From the cell containing the given text, extract its center point as (X, Y) coordinate. 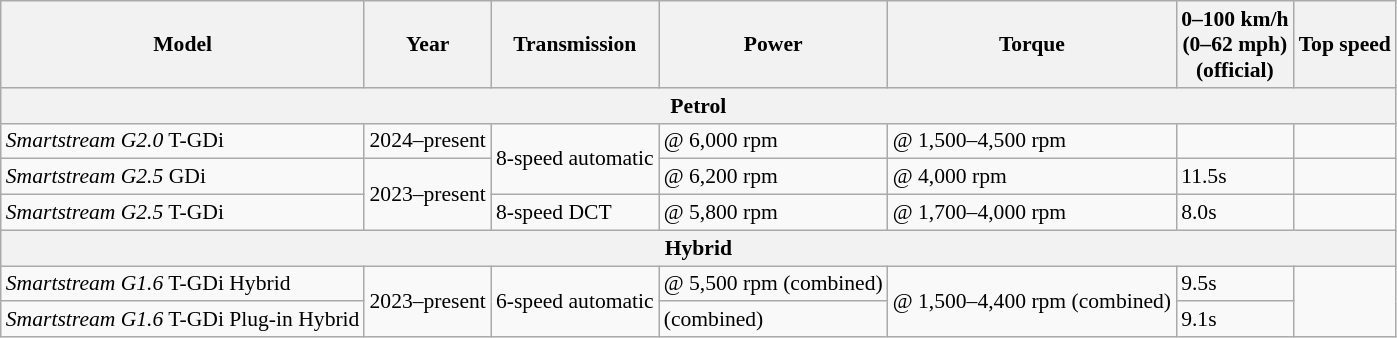
(combined) (774, 320)
Hybrid (698, 248)
@ 6,200 rpm (774, 177)
Petrol (698, 106)
Power (774, 44)
9.5s (1234, 284)
Smartstream G2.5 T-GDi (183, 213)
Smartstream G2.5 GDi (183, 177)
@ 1,500–4,400 rpm (combined) (1032, 302)
@ 1,700–4,000 rpm (1032, 213)
@ 1,500–4,500 rpm (1032, 141)
Torque (1032, 44)
2024–present (427, 141)
Model (183, 44)
@ 5,500 rpm (combined) (774, 284)
8-speed automatic (575, 158)
@ 5,800 rpm (774, 213)
0–100 km/h(0–62 mph)(official) (1234, 44)
Smartstream G1.6 T-GDi Plug-in Hybrid (183, 320)
Smartstream G1.6 T-GDi Hybrid (183, 284)
6-speed automatic (575, 302)
8-speed DCT (575, 213)
@ 4,000 rpm (1032, 177)
Smartstream G2.0 T-GDi (183, 141)
9.1s (1234, 320)
11.5s (1234, 177)
Top speed (1345, 44)
8.0s (1234, 213)
Year (427, 44)
Transmission (575, 44)
@ 6,000 rpm (774, 141)
